Extract the [x, y] coordinate from the center of the cell holding the provided text.  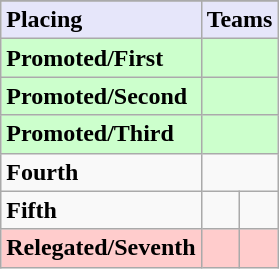
Promoted/First [101, 58]
Placing [101, 20]
Fifth [101, 210]
Teams [240, 20]
Fourth [101, 172]
Relegated/Seventh [101, 248]
Promoted/Second [101, 96]
Promoted/Third [101, 134]
